Return [X, Y] of the center of cell containing provided text 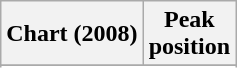
Peakposition [189, 34]
Chart (2008) [72, 34]
